Scan for the cell matching the given text and deliver its [X, Y] coordinate at center. 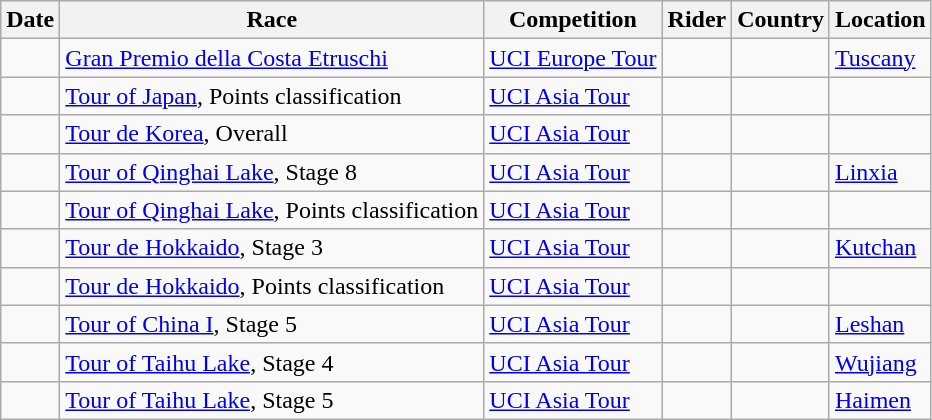
Leshan [880, 324]
UCI Europe Tour [573, 58]
Tour de Hokkaido, Stage 3 [272, 248]
Race [272, 20]
Tuscany [880, 58]
Date [30, 20]
Rider [697, 20]
Haimen [880, 400]
Tour de Hokkaido, Points classification [272, 286]
Tour of Qinghai Lake, Points classification [272, 210]
Kutchan [880, 248]
Wujiang [880, 362]
Tour of China I, Stage 5 [272, 324]
Tour de Korea, Overall [272, 134]
Country [781, 20]
Tour of Qinghai Lake, Stage 8 [272, 172]
Competition [573, 20]
Tour of Taihu Lake, Stage 5 [272, 400]
Location [880, 20]
Tour of Japan, Points classification [272, 96]
Gran Premio della Costa Etruschi [272, 58]
Tour of Taihu Lake, Stage 4 [272, 362]
Linxia [880, 172]
